Scan for the cell matching the given text and deliver its (X, Y) coordinate at center. 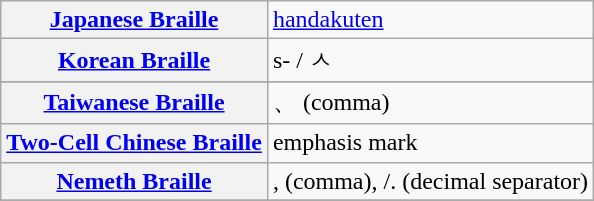
Two-Cell Chinese Braille (134, 143)
, (comma), /. (decimal separator) (430, 181)
emphasis mark (430, 143)
s- / ㅅ (430, 60)
、 (comma) (430, 102)
Japanese Braille (134, 20)
Nemeth Braille (134, 181)
Korean Braille (134, 60)
handakuten (430, 20)
Taiwanese Braille (134, 102)
